Find where the given text appears and provide that cell's center as (x, y) coordinate. 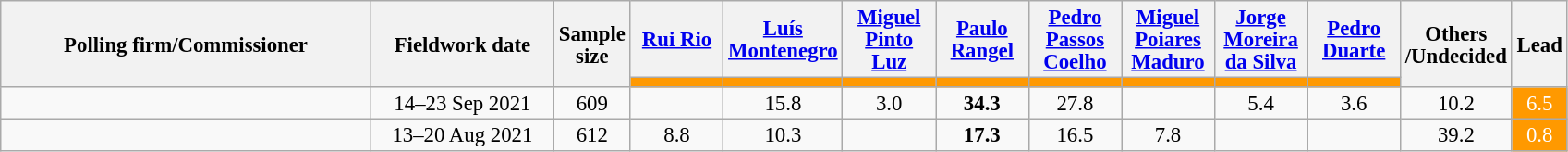
Paulo Rangel (981, 39)
Lead (1539, 44)
39.2 (1456, 135)
Jorge Moreira da Silva (1260, 39)
8.8 (676, 135)
Luís Montenegro (784, 39)
14–23 Sep 2021 (462, 104)
10.3 (784, 135)
0.8 (1539, 135)
609 (591, 104)
7.8 (1168, 135)
3.0 (889, 104)
3.6 (1355, 104)
612 (591, 135)
Miguel Pinto Luz (889, 39)
Rui Rio (676, 39)
Polling firm/Commissioner (187, 44)
Miguel Poiares Maduro (1168, 39)
Pedro Duarte (1355, 39)
13–20 Aug 2021 (462, 135)
15.8 (784, 104)
Others/Undecided (1456, 44)
6.5 (1539, 104)
27.8 (1076, 104)
16.5 (1076, 135)
Pedro Passos Coelho (1076, 39)
10.2 (1456, 104)
17.3 (981, 135)
Sample size (591, 44)
5.4 (1260, 104)
Fieldwork date (462, 44)
34.3 (981, 104)
